Identify which cell holds the provided text, then report its (x, y) central coordinate. 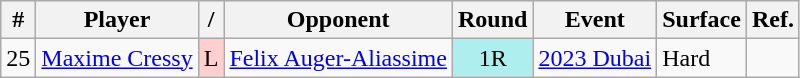
Maxime Cressy (117, 58)
# (18, 20)
Opponent (338, 20)
Player (117, 20)
Hard (702, 58)
L (211, 58)
2023 Dubai (595, 58)
Event (595, 20)
/ (211, 20)
Surface (702, 20)
25 (18, 58)
Ref. (772, 20)
1R (492, 58)
Round (492, 20)
Felix Auger-Aliassime (338, 58)
